Provide the (X, Y) coordinate of the cell's center where the given text is located.  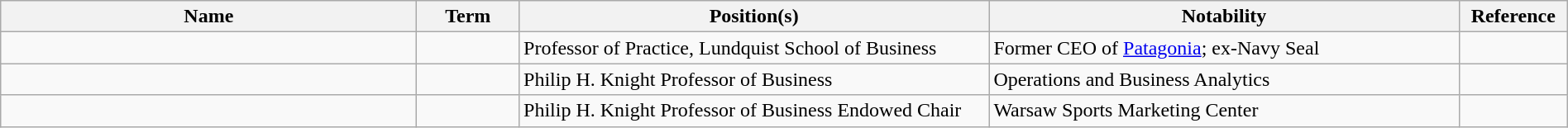
Professor of Practice, Lundquist School of Business (754, 48)
Philip H. Knight Professor of Business Endowed Chair (754, 111)
Name (208, 17)
Notability (1224, 17)
Former CEO of Patagonia; ex-Navy Seal (1224, 48)
Term (468, 17)
Warsaw Sports Marketing Center (1224, 111)
Position(s) (754, 17)
Philip H. Knight Professor of Business (754, 79)
Operations and Business Analytics (1224, 79)
Reference (1513, 17)
